Capture the cell that displays the provided text and extract its [X, Y] central coordinate. 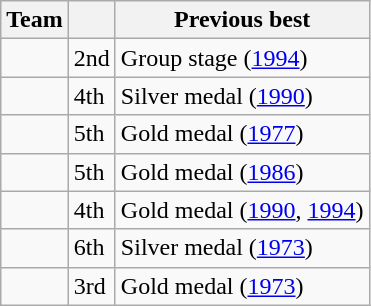
Gold medal (1977) [242, 134]
Group stage (1994) [242, 58]
2nd [92, 58]
Gold medal (1973) [242, 286]
3rd [92, 286]
Silver medal (1990) [242, 96]
Gold medal (1986) [242, 172]
6th [92, 248]
Team [35, 20]
Gold medal (1990, 1994) [242, 210]
Previous best [242, 20]
Silver medal (1973) [242, 248]
